Determine the (X, Y) coordinate at the center of the cell enclosing the given text.  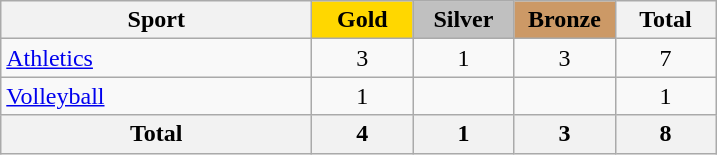
7 (666, 58)
Silver (464, 20)
Sport (156, 20)
Athletics (156, 58)
Gold (362, 20)
Bronze (564, 20)
8 (666, 134)
4 (362, 134)
Volleyball (156, 96)
